Find where the given text appears and provide that cell's center as (x, y) coordinate. 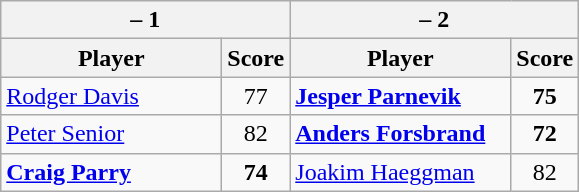
– 1 (146, 20)
Jesper Parnevik (400, 96)
74 (256, 172)
Joakim Haeggman (400, 172)
77 (256, 96)
Peter Senior (112, 134)
72 (545, 134)
Anders Forsbrand (400, 134)
Craig Parry (112, 172)
75 (545, 96)
Rodger Davis (112, 96)
– 2 (434, 20)
